Determine the (X, Y) coordinate at the center of the cell enclosing the given text.  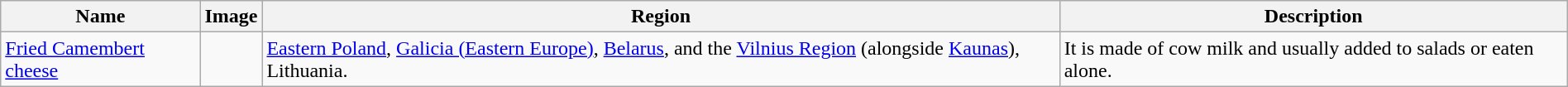
It is made of cow milk and usually added to salads or eaten alone. (1313, 60)
Region (661, 17)
Eastern Poland, Galicia (Eastern Europe), Belarus, and the Vilnius Region (alongside Kaunas), Lithuania. (661, 60)
Image (232, 17)
Fried Camembert cheese (101, 60)
Name (101, 17)
Description (1313, 17)
